Return the [x, y] coordinate for the center point of the cell that contains the specified text.  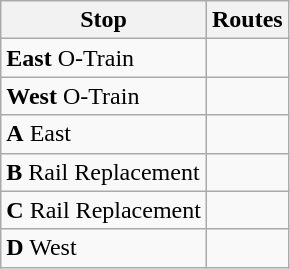
East O-Train [104, 58]
C Rail Replacement [104, 210]
D West [104, 248]
Routes [247, 20]
B Rail Replacement [104, 172]
West O-Train [104, 96]
A East [104, 134]
Stop [104, 20]
